Return (X, Y) of the center of cell containing provided text 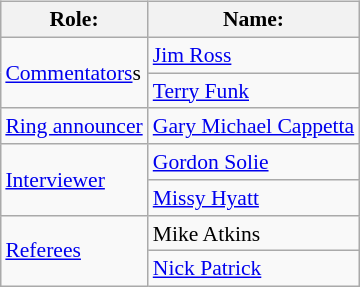
Ring announcer (74, 126)
Interviewer (74, 180)
Mike Atkins (254, 233)
Missy Hyatt (254, 198)
Terry Funk (254, 91)
Commentatorss (74, 72)
Gordon Solie (254, 162)
Role: (74, 20)
Gary Michael Cappetta (254, 126)
Name: (254, 20)
Jim Ross (254, 55)
Nick Patrick (254, 269)
Referees (74, 250)
